Pinpoint the cell where the given text exists, returning its (x, y) midpoint coordinate. 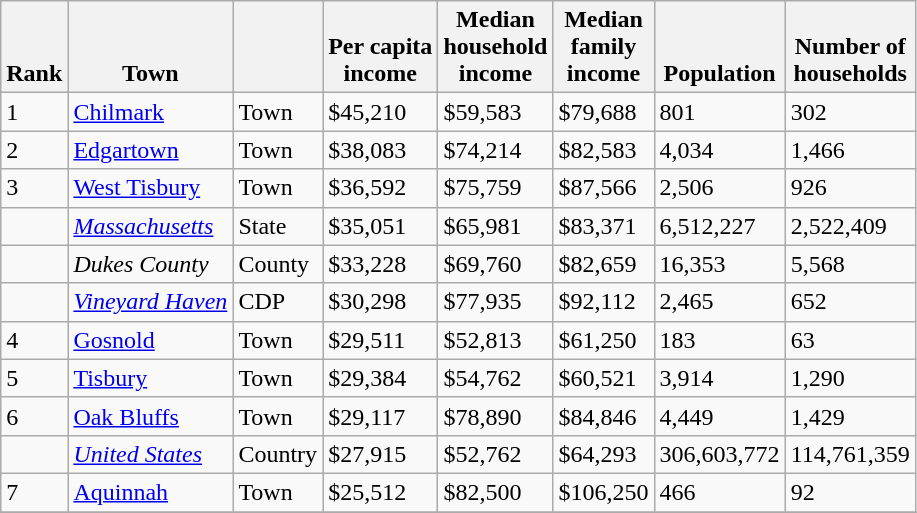
$82,500 (496, 492)
$52,762 (496, 454)
$29,117 (380, 416)
Vineyard Haven (150, 302)
$65,981 (496, 226)
Per capitaincome (380, 47)
Number ofhouseholds (850, 47)
2 (34, 150)
1,429 (850, 416)
$60,521 (604, 378)
3 (34, 188)
$78,890 (496, 416)
State (278, 226)
4 (34, 340)
Tisbury (150, 378)
Oak Bluffs (150, 416)
801 (720, 112)
16,353 (720, 264)
3,914 (720, 378)
Chilmark (150, 112)
Population (720, 47)
6,512,227 (720, 226)
$79,688 (604, 112)
4,449 (720, 416)
183 (720, 340)
4,034 (720, 150)
6 (34, 416)
$92,112 (604, 302)
$29,384 (380, 378)
$69,760 (496, 264)
306,603,772 (720, 454)
Edgartown (150, 150)
302 (850, 112)
5,568 (850, 264)
Medianfamilyincome (604, 47)
2,522,409 (850, 226)
114,761,359 (850, 454)
$36,592 (380, 188)
926 (850, 188)
1,290 (850, 378)
63 (850, 340)
$77,935 (496, 302)
5 (34, 378)
Dukes County (150, 264)
$87,566 (604, 188)
$82,659 (604, 264)
Rank (34, 47)
$45,210 (380, 112)
$61,250 (604, 340)
CDP (278, 302)
Massachusetts (150, 226)
$52,813 (496, 340)
2,506 (720, 188)
1 (34, 112)
$74,214 (496, 150)
Medianhouseholdincome (496, 47)
466 (720, 492)
$38,083 (380, 150)
$59,583 (496, 112)
7 (34, 492)
$82,583 (604, 150)
Gosnold (150, 340)
$84,846 (604, 416)
United States (150, 454)
$33,228 (380, 264)
652 (850, 302)
$64,293 (604, 454)
$30,298 (380, 302)
$25,512 (380, 492)
92 (850, 492)
County (278, 264)
2,465 (720, 302)
$27,915 (380, 454)
$106,250 (604, 492)
$83,371 (604, 226)
Aquinnah (150, 492)
$35,051 (380, 226)
West Tisbury (150, 188)
Country (278, 454)
$75,759 (496, 188)
$54,762 (496, 378)
$29,511 (380, 340)
1,466 (850, 150)
